Determine the [X, Y] coordinate at the center of the cell enclosing the given text.  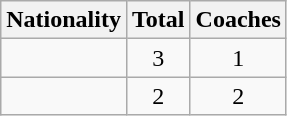
Nationality [64, 20]
3 [158, 58]
Total [158, 20]
1 [238, 58]
Coaches [238, 20]
